Output the [X, Y] coordinate of the center of the cell containing the given text.  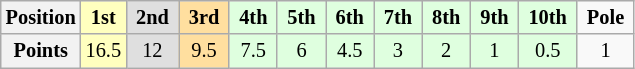
4.5 [350, 51]
16.5 [104, 51]
3 [398, 51]
10th [547, 17]
12 [152, 51]
2nd [152, 17]
5th [301, 17]
1st [104, 17]
9.5 [204, 51]
6 [301, 51]
4th [253, 17]
9th [494, 17]
Pole [606, 17]
Position [41, 17]
7.5 [253, 51]
0.5 [547, 51]
6th [350, 17]
2 [446, 51]
Points [41, 51]
3rd [204, 17]
8th [446, 17]
7th [398, 17]
